Pinpoint the cell where the given text exists, returning its (x, y) midpoint coordinate. 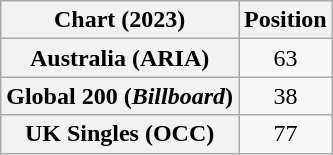
77 (285, 134)
UK Singles (OCC) (120, 134)
Australia (ARIA) (120, 58)
Position (285, 20)
63 (285, 58)
Global 200 (Billboard) (120, 96)
38 (285, 96)
Chart (2023) (120, 20)
